Pinpoint the cell where the given text exists, returning its (x, y) midpoint coordinate. 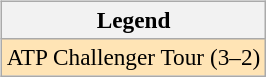
ATP Challenger Tour (3–2) (133, 57)
Legend (133, 20)
